Output the (X, Y) coordinate of the center of the cell containing the given text.  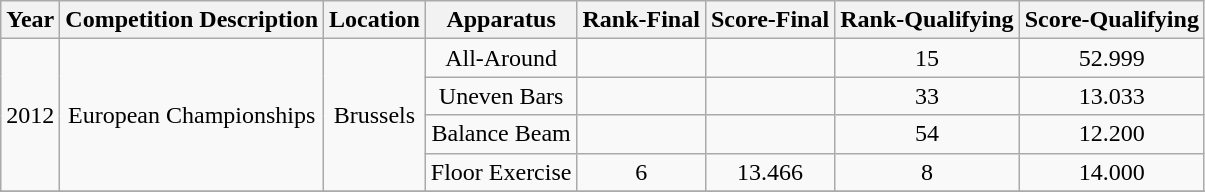
8 (927, 172)
Rank-Final (641, 20)
Floor Exercise (501, 172)
Competition Description (192, 20)
12.200 (1112, 134)
Year (30, 20)
Uneven Bars (501, 96)
Score-Qualifying (1112, 20)
Balance Beam (501, 134)
33 (927, 96)
54 (927, 134)
14.000 (1112, 172)
Score-Final (770, 20)
Brussels (375, 115)
15 (927, 58)
Location (375, 20)
European Championships (192, 115)
Apparatus (501, 20)
2012 (30, 115)
Rank-Qualifying (927, 20)
13.466 (770, 172)
All-Around (501, 58)
6 (641, 172)
13.033 (1112, 96)
52.999 (1112, 58)
